Pinpoint the cell where the given text exists, returning its [X, Y] midpoint coordinate. 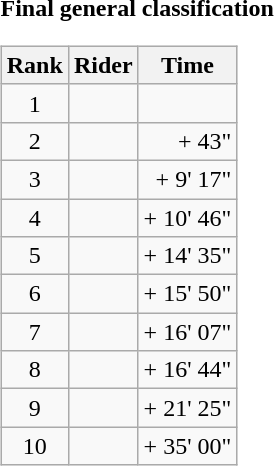
4 [34, 217]
+ 43" [188, 141]
Rider [103, 65]
Time [188, 65]
3 [34, 179]
+ 14' 35" [188, 256]
+ 9' 17" [188, 179]
10 [34, 446]
+ 10' 46" [188, 217]
9 [34, 408]
8 [34, 370]
+ 16' 44" [188, 370]
2 [34, 141]
1 [34, 103]
6 [34, 294]
5 [34, 256]
+ 15' 50" [188, 294]
+ 35' 00" [188, 446]
+ 21' 25" [188, 408]
7 [34, 332]
+ 16' 07" [188, 332]
Rank [34, 65]
